Provide the (X, Y) coordinate of the cell's center where the given text is located.  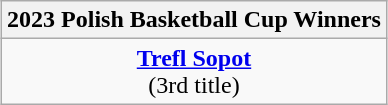
2023 Polish Basketball Cup Winners (194, 20)
Trefl Sopot(3rd title) (194, 72)
